Detect which cell encompasses the target text, then output its [x, y] center coordinate. 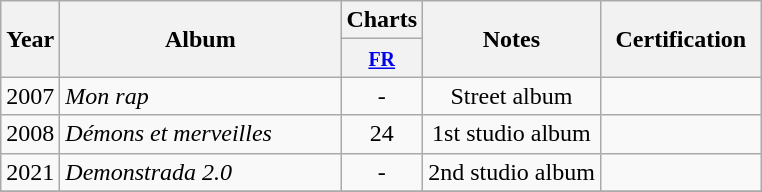
2007 [30, 96]
Demonstrada 2.0 [200, 172]
Street album [512, 96]
Certification [680, 39]
2008 [30, 134]
Year [30, 39]
Mon rap [200, 96]
24 [382, 134]
1st studio album [512, 134]
Démons et merveilles [200, 134]
2nd studio album [512, 172]
2021 [30, 172]
FR [382, 58]
Notes [512, 39]
Charts [382, 20]
Album [200, 39]
